For the text-containing cell, return its midpoint in (X, Y) coordinate format. 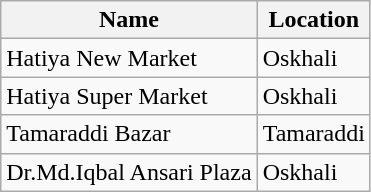
Tamaraddi Bazar (129, 134)
Tamaraddi (314, 134)
Location (314, 20)
Hatiya New Market (129, 58)
Hatiya Super Market (129, 96)
Dr.Md.Iqbal Ansari Plaza (129, 172)
Name (129, 20)
